Identify which cell holds the provided text, then report its (X, Y) central coordinate. 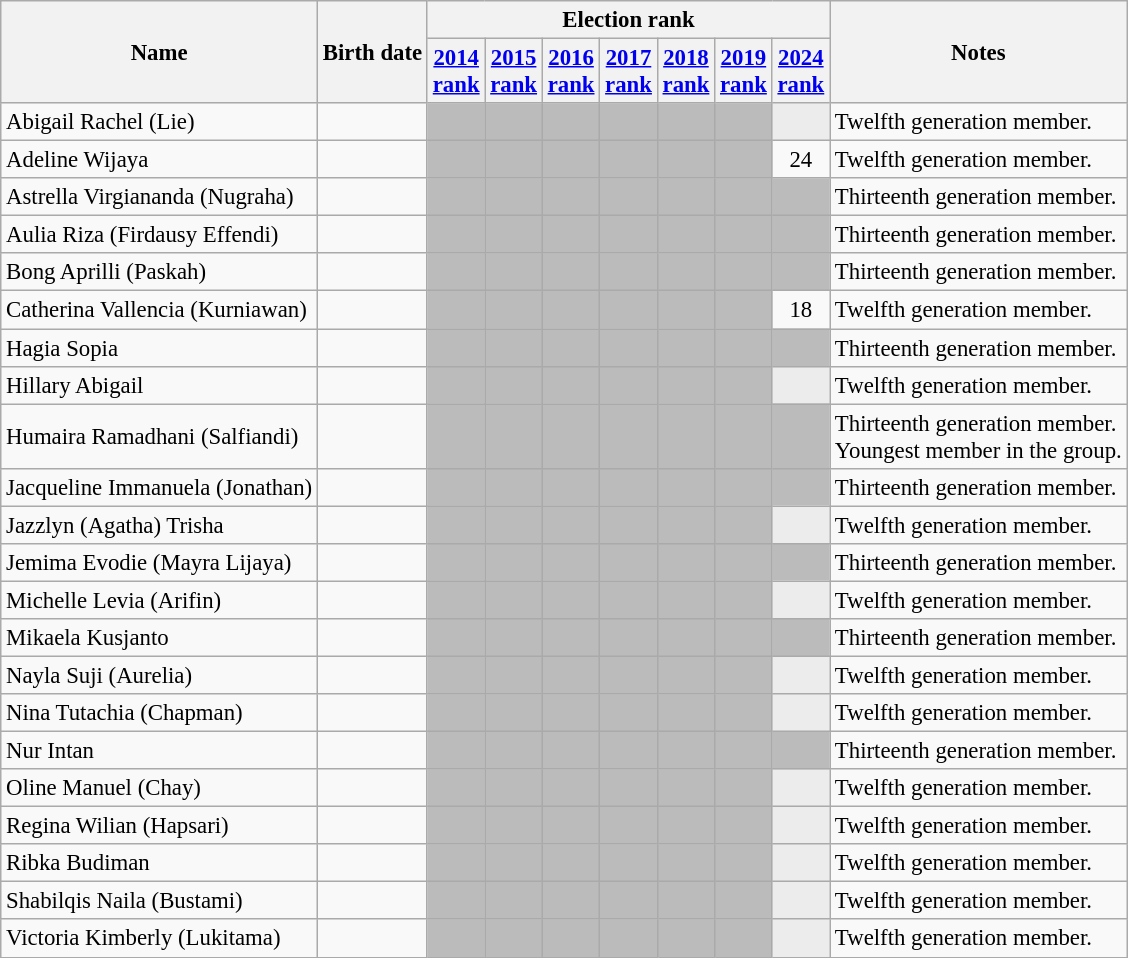
Nayla Suji (Aurelia) (160, 675)
2015rank (514, 72)
Hagia Sopia (160, 348)
2019rank (744, 72)
Nina Tutachia (Chapman) (160, 713)
Jacqueline Immanuela (Jonathan) (160, 487)
2014rank (456, 72)
Ribka Budiman (160, 863)
18 (800, 310)
Catherina Vallencia (Kurniawan) (160, 310)
Abigail Rachel (Lie) (160, 122)
2016rank (570, 72)
Notes (978, 52)
Jazzlyn (Agatha) Trisha (160, 525)
Regina Wilian (Hapsari) (160, 826)
Shabilqis Naila (Bustami) (160, 901)
Astrella Virgiananda (Nugraha) (160, 197)
Birth date (373, 52)
Oline Manuel (Chay) (160, 788)
2024rank (800, 72)
Adeline Wijaya (160, 160)
24 (800, 160)
Nur Intan (160, 751)
Election rank (628, 20)
Bong Aprilli (Paskah) (160, 273)
2017rank (628, 72)
Michelle Levia (Arifin) (160, 600)
Thirteenth generation member.Youngest member in the group. (978, 436)
Aulia Riza (Firdausy Effendi) (160, 235)
Hillary Abigail (160, 385)
Mikaela Kusjanto (160, 638)
Name (160, 52)
2018rank (686, 72)
Jemima Evodie (Mayra Lijaya) (160, 563)
Humaira Ramadhani (Salfiandi) (160, 436)
Victoria Kimberly (Lukitama) (160, 939)
